Detect which cell encompasses the target text, then output its (X, Y) center coordinate. 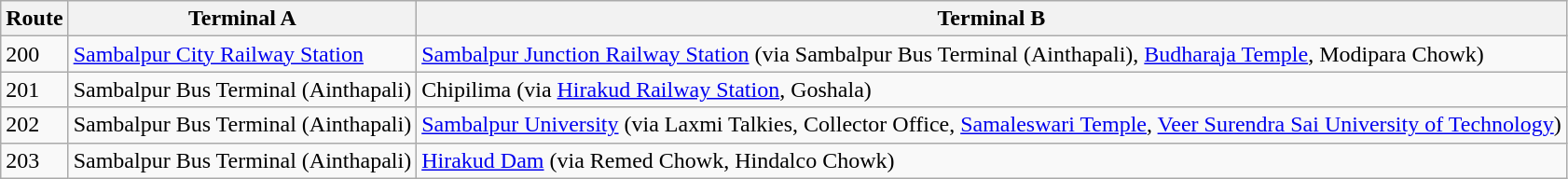
Hirakud Dam (via Remed Chowk, Hindalco Chowk) (992, 160)
203 (34, 160)
Sambalpur City Railway Station (242, 54)
202 (34, 125)
Sambalpur Junction Railway Station (via Sambalpur Bus Terminal (Ainthapali), Budharaja Temple, Modipara Chowk) (992, 54)
Route (34, 19)
201 (34, 89)
Terminal B (992, 19)
Chipilima (via Hirakud Railway Station, Goshala) (992, 89)
200 (34, 54)
Terminal A (242, 19)
Sambalpur University (via Laxmi Talkies, Collector Office, Samaleswari Temple, Veer Surendra Sai University of Technology) (992, 125)
